Locate the cell with the specified text and output its [X, Y] center coordinate. 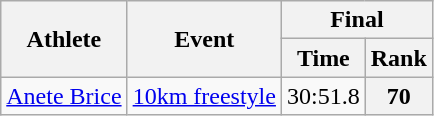
Anete Brice [64, 96]
30:51.8 [323, 96]
70 [398, 96]
Event [204, 39]
Rank [398, 58]
Athlete [64, 39]
10km freestyle [204, 96]
Final [356, 20]
Time [323, 58]
